Capture the cell that displays the provided text and extract its (x, y) central coordinate. 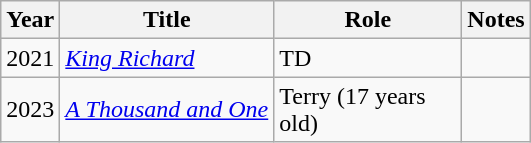
Role (368, 20)
Title (167, 20)
Notes (496, 20)
Terry (17 years old) (368, 110)
King Richard (167, 58)
Year (30, 20)
2023 (30, 110)
TD (368, 58)
2021 (30, 58)
A Thousand and One (167, 110)
